Provide the (X, Y) coordinate of the cell's center where the given text is located.  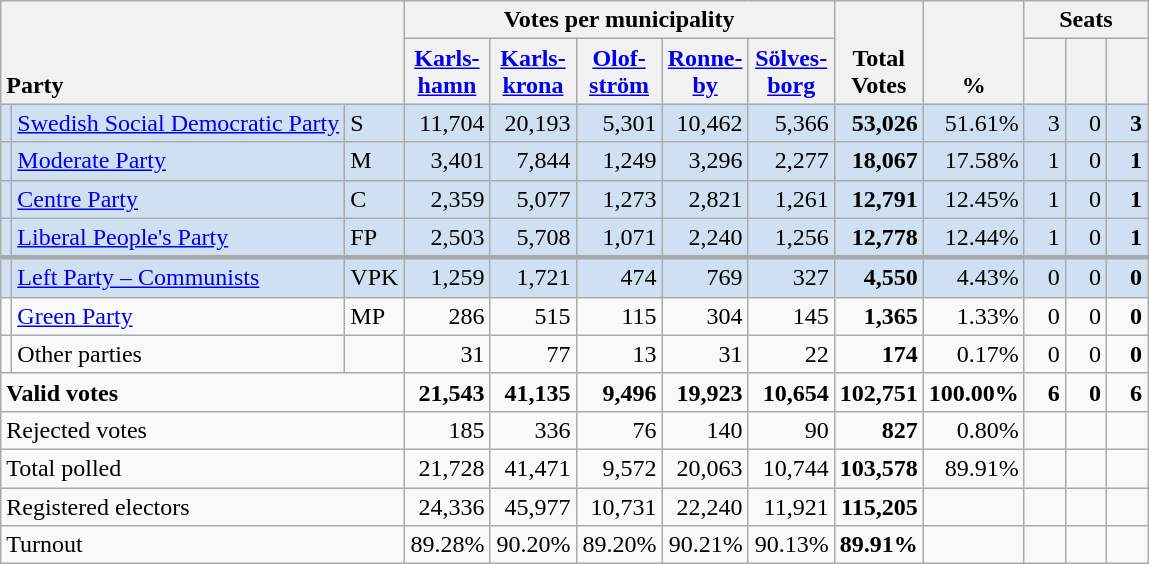
185 (447, 430)
Valid votes (202, 392)
1,721 (533, 278)
90.13% (791, 545)
45,977 (533, 507)
1,259 (447, 278)
19,923 (705, 392)
336 (533, 430)
41,471 (533, 468)
827 (878, 430)
76 (619, 430)
10,654 (791, 392)
41,135 (533, 392)
Total polled (202, 468)
Total Votes (878, 52)
0.17% (974, 354)
M (374, 161)
1,273 (619, 199)
Turnout (202, 545)
145 (791, 316)
Green Party (178, 316)
7,844 (533, 161)
Karls- krona (533, 72)
3,401 (447, 161)
115,205 (878, 507)
2,503 (447, 238)
100.00% (974, 392)
89.28% (447, 545)
10,744 (791, 468)
Olof- ström (619, 72)
12,791 (878, 199)
22,240 (705, 507)
4,550 (878, 278)
11,921 (791, 507)
% (974, 52)
1.33% (974, 316)
1,256 (791, 238)
S (374, 123)
Swedish Social Democratic Party (178, 123)
2,277 (791, 161)
5,301 (619, 123)
Left Party – Communists (178, 278)
12.45% (974, 199)
1,261 (791, 199)
51.61% (974, 123)
13 (619, 354)
Rejected votes (202, 430)
53,026 (878, 123)
Seats (1086, 20)
77 (533, 354)
20,063 (705, 468)
286 (447, 316)
12,778 (878, 238)
11,704 (447, 123)
1,071 (619, 238)
2,359 (447, 199)
21,728 (447, 468)
18,067 (878, 161)
140 (705, 430)
Centre Party (178, 199)
Other parties (178, 354)
90 (791, 430)
FP (374, 238)
515 (533, 316)
115 (619, 316)
Party (202, 52)
4.43% (974, 278)
9,496 (619, 392)
10,462 (705, 123)
Liberal People's Party (178, 238)
327 (791, 278)
Votes per municipality (619, 20)
VPK (374, 278)
Registered electors (202, 507)
Karls- hamn (447, 72)
1,249 (619, 161)
22 (791, 354)
12.44% (974, 238)
5,708 (533, 238)
304 (705, 316)
174 (878, 354)
769 (705, 278)
MP (374, 316)
89.20% (619, 545)
1,365 (878, 316)
Ronne- by (705, 72)
9,572 (619, 468)
90.21% (705, 545)
0.80% (974, 430)
24,336 (447, 507)
Sölves- borg (791, 72)
102,751 (878, 392)
474 (619, 278)
2,821 (705, 199)
21,543 (447, 392)
10,731 (619, 507)
2,240 (705, 238)
103,578 (878, 468)
C (374, 199)
Moderate Party (178, 161)
17.58% (974, 161)
3,296 (705, 161)
5,077 (533, 199)
20,193 (533, 123)
5,366 (791, 123)
90.20% (533, 545)
